Output the (x, y) coordinate of the center of the cell containing the given text.  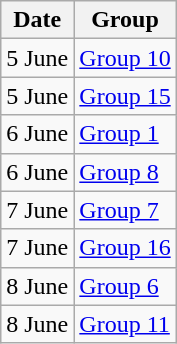
Group 7 (125, 210)
Group 11 (125, 324)
Group 6 (125, 286)
Date (38, 20)
Group 10 (125, 58)
Group 8 (125, 172)
Group (125, 20)
Group 1 (125, 134)
Group 16 (125, 248)
Group 15 (125, 96)
